Search for the cell housing the specified text and yield its (x, y) center coordinate. 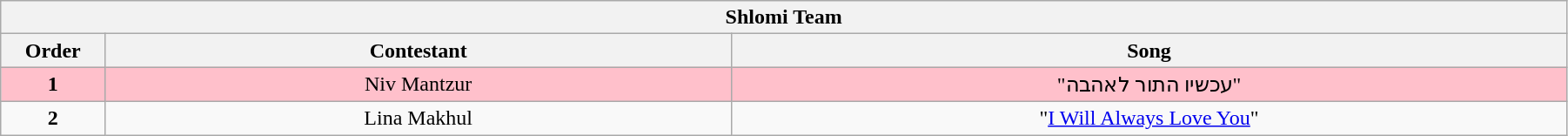
Song (1149, 51)
"עכשיו התור לאהבה" (1149, 85)
1 (53, 85)
"I Will Always Love You" (1149, 118)
Shlomi Team (784, 17)
Order (53, 51)
Lina Makhul (419, 118)
Contestant (419, 51)
Niv Mantzur (419, 85)
2 (53, 118)
